Scan for the cell matching the given text and deliver its [x, y] coordinate at center. 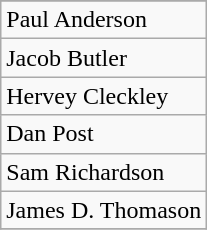
Paul Anderson [104, 20]
Hervey Cleckley [104, 96]
Sam Richardson [104, 172]
Dan Post [104, 134]
Jacob Butler [104, 58]
James D. Thomason [104, 210]
